Find where the given text appears and provide that cell's center as [X, Y] coordinate. 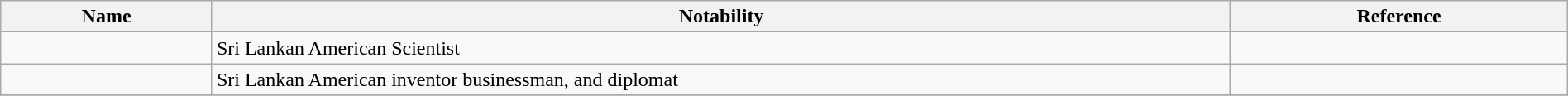
Notability [721, 17]
Name [107, 17]
Reference [1399, 17]
Sri Lankan American inventor businessman, and diplomat [721, 79]
Sri Lankan American Scientist [721, 48]
